For the text-containing cell, return its midpoint in [X, Y] coordinate format. 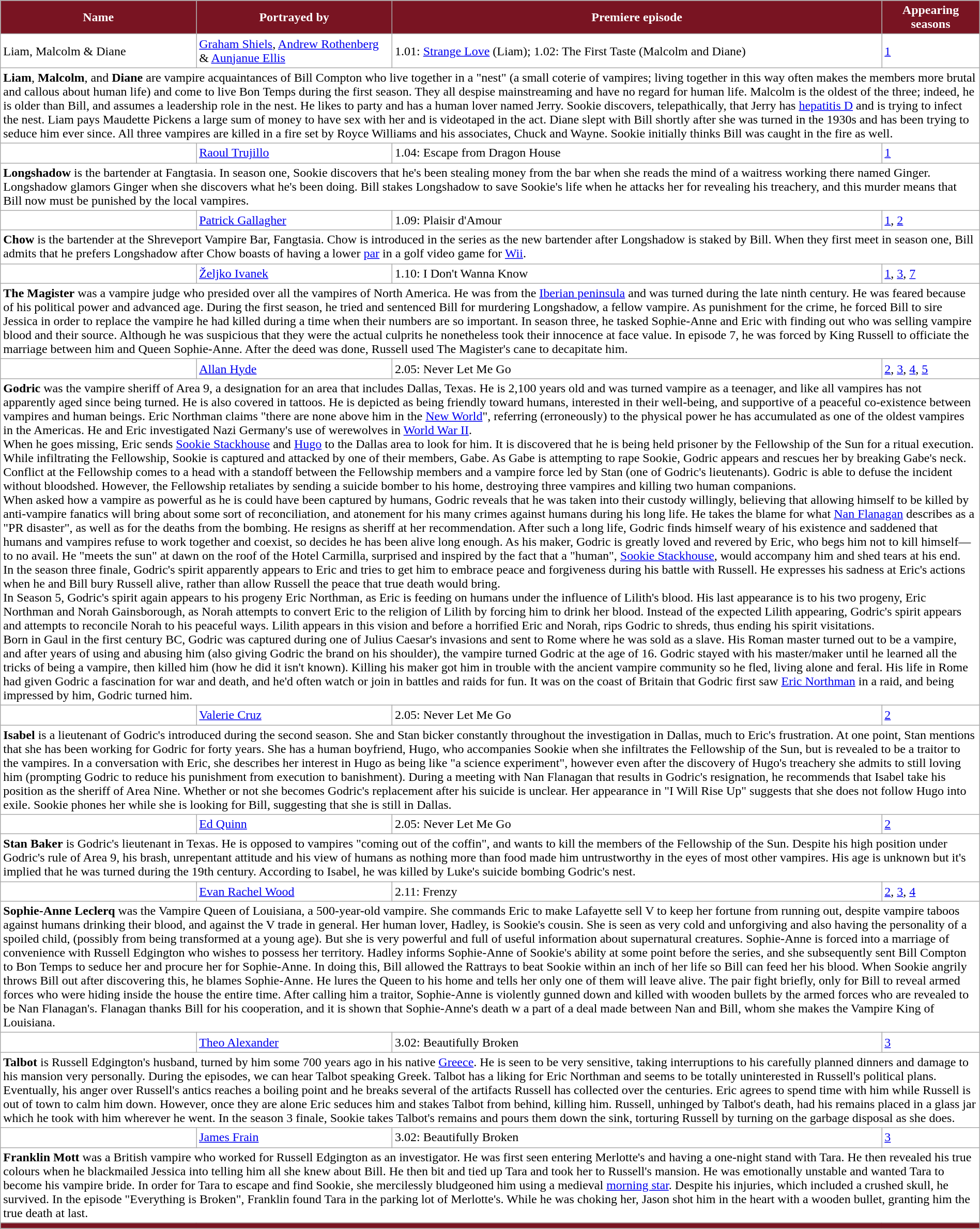
Patrick Gallagher [295, 220]
James Frain [295, 1138]
1.10: I Don't Wanna Know [637, 273]
Graham Shiels, Andrew Rothenberg & Aunjanue Ellis [295, 51]
2, 3, 4, 5 [930, 368]
Valerie Cruz [295, 715]
Portrayed by [295, 18]
Name [98, 18]
2.11: Frenzy [637, 892]
1, 2 [930, 220]
Evan Rachel Wood [295, 892]
Željko Ivanek [295, 273]
1, 3, 7 [930, 273]
Theo Alexander [295, 1042]
Ed Quinn [295, 824]
Allan Hyde [295, 368]
Raoul Trujillo [295, 153]
Premiere episode [637, 18]
2, 3, 4 [930, 892]
Appearing seasons [930, 18]
Liam, Malcolm & Diane [98, 51]
1.01: Strange Love (Liam); 1.02: The First Taste (Malcolm and Diane) [637, 51]
1.09: Plaisir d'Amour [637, 220]
1.04: Escape from Dragon House [637, 153]
